Output the (x, y) coordinate of the center of the cell containing the given text.  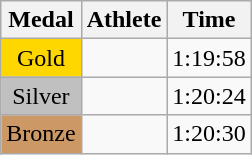
1:20:30 (209, 134)
1:20:24 (209, 96)
Gold (41, 58)
Bronze (41, 134)
Medal (41, 20)
Athlete (124, 20)
1:19:58 (209, 58)
Time (209, 20)
Silver (41, 96)
